Locate the cell with the specified text and output its [x, y] center coordinate. 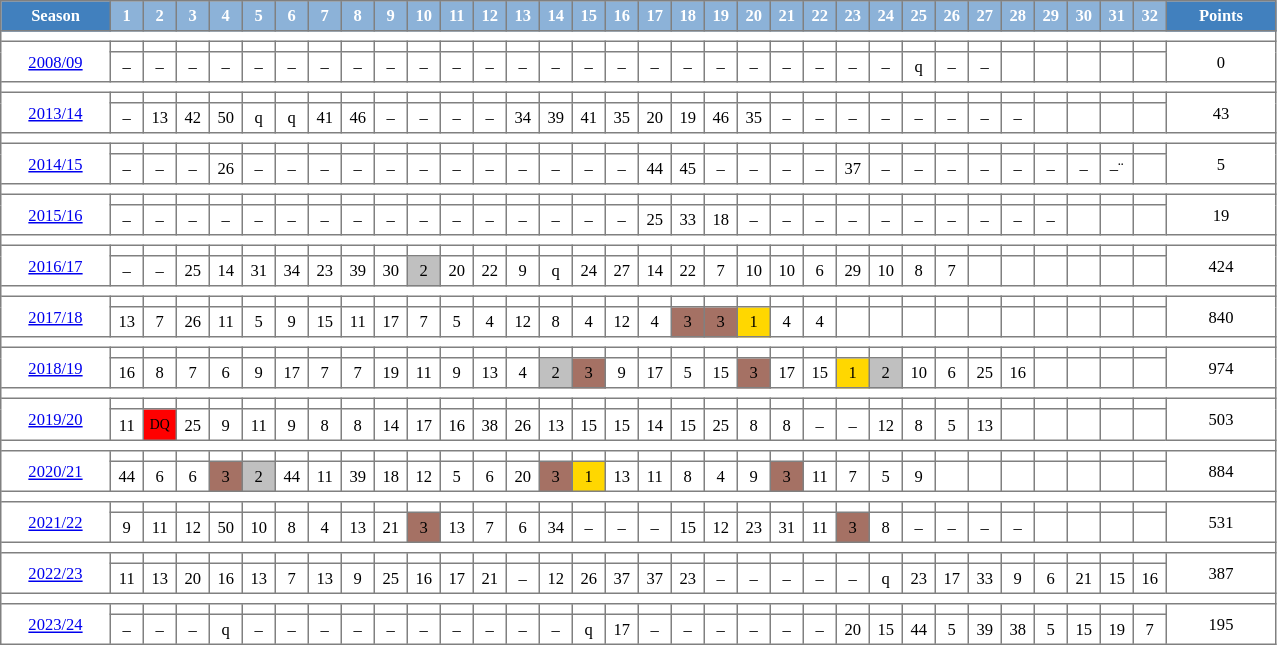
387 [1221, 573]
2023/24 [56, 624]
0 [1221, 61]
43 [1221, 112]
2022/23 [56, 573]
2016/17 [56, 265]
2013/14 [56, 112]
Season [56, 16]
2008/09 [56, 61]
28 [1018, 16]
884 [1221, 471]
424 [1221, 265]
195 [1221, 624]
2014/15 [56, 163]
Points [1221, 16]
32 [1150, 16]
2018/19 [56, 367]
–¨ [1116, 169]
DQ [160, 425]
974 [1221, 367]
2019/20 [56, 419]
45 [688, 169]
531 [1221, 522]
2017/18 [56, 316]
2020/21 [56, 471]
503 [1221, 419]
42 [192, 118]
2015/16 [56, 214]
840 [1221, 316]
2021/22 [56, 522]
